Extract the (x, y) coordinate from the center of the cell holding the provided text.  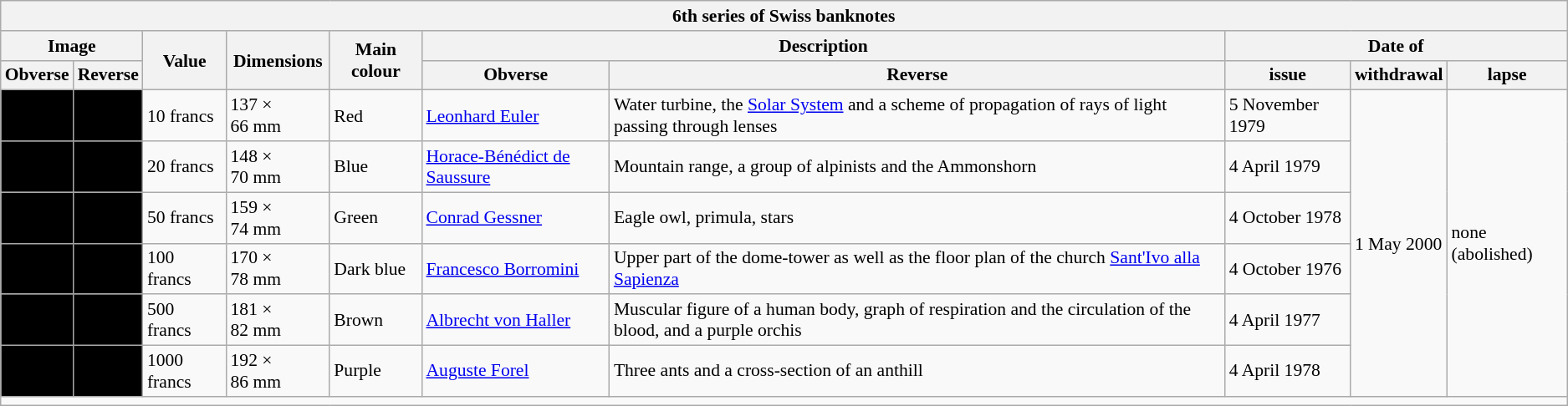
Image (72, 46)
4 April 1977 (1288, 321)
159 × 74 mm (278, 217)
Main colour (375, 60)
Mountain range, a group of alpinists and the Ammonshorn (917, 167)
1 May 2000 (1399, 244)
Description (823, 46)
4 April 1979 (1288, 167)
withdrawal (1399, 75)
Leonhard Euler (515, 115)
100 francs (185, 269)
5 November 1979 (1288, 115)
Water turbine, the Solar System and a scheme of propagation of rays of light passing through lenses (917, 115)
Upper part of the dome-tower as well as the floor plan of the church Sant'Ivo alla Sapienza (917, 269)
Eagle owl, primula, stars (917, 217)
4 October 1976 (1288, 269)
6th series of Swiss banknotes (784, 16)
Albrecht von Haller (515, 321)
500 francs (185, 321)
Auguste Forel (515, 371)
20 francs (185, 167)
50 francs (185, 217)
137 × 66 mm (278, 115)
Blue (375, 167)
1000 francs (185, 371)
none (abolished) (1507, 244)
Red (375, 115)
Dimensions (278, 60)
4 October 1978 (1288, 217)
192 × 86 mm (278, 371)
Dark blue (375, 269)
Horace-Bénédict de Saussure (515, 167)
Green (375, 217)
4 April 1978 (1288, 371)
Purple (375, 371)
Date of (1397, 46)
Three ants and a cross-section of an anthill (917, 371)
lapse (1507, 75)
issue (1288, 75)
170 × 78 mm (278, 269)
181 × 82 mm (278, 321)
Francesco Borromini (515, 269)
Value (185, 60)
148 × 70 mm (278, 167)
Muscular figure of a human body, graph of respiration and the circulation of the blood, and a purple orchis (917, 321)
Brown (375, 321)
10 francs (185, 115)
Conrad Gessner (515, 217)
